Capture the cell that displays the provided text and extract its (X, Y) central coordinate. 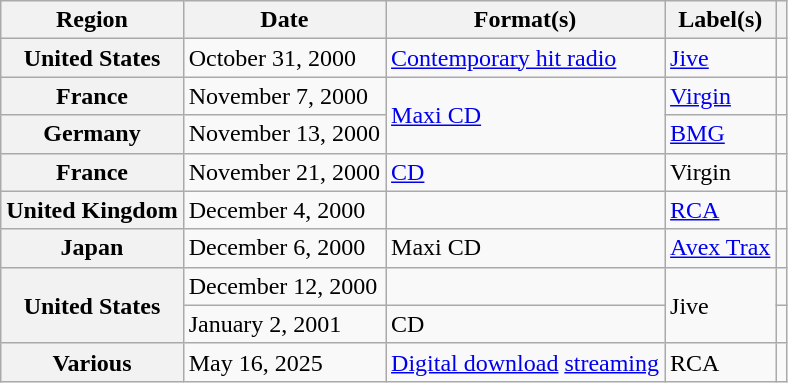
United Kingdom (92, 210)
December 12, 2000 (284, 286)
November 21, 2000 (284, 172)
November 13, 2000 (284, 134)
May 16, 2025 (284, 362)
January 2, 2001 (284, 324)
December 4, 2000 (284, 210)
Japan (92, 248)
November 7, 2000 (284, 96)
Format(s) (526, 20)
December 6, 2000 (284, 248)
BMG (720, 134)
Date (284, 20)
Label(s) (720, 20)
Region (92, 20)
Avex Trax (720, 248)
Digital download streaming (526, 362)
Various (92, 362)
Germany (92, 134)
Contemporary hit radio (526, 58)
October 31, 2000 (284, 58)
